Return (X, Y) of the center of cell containing provided text 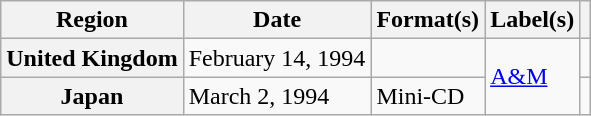
March 2, 1994 (277, 96)
United Kingdom (92, 58)
Mini-CD (428, 96)
Japan (92, 96)
February 14, 1994 (277, 58)
Format(s) (428, 20)
Date (277, 20)
Label(s) (532, 20)
A&M (532, 77)
Region (92, 20)
